Provide the [x, y] coordinate of the cell's center where the given text is located.  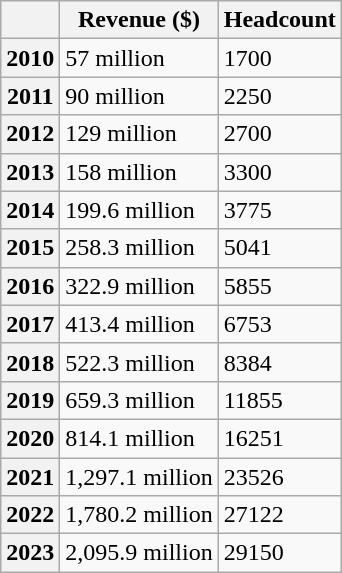
5041 [280, 248]
659.3 million [139, 400]
2013 [30, 172]
23526 [280, 477]
2022 [30, 515]
2014 [30, 210]
258.3 million [139, 248]
322.9 million [139, 286]
2700 [280, 134]
2023 [30, 553]
2,095.9 million [139, 553]
413.4 million [139, 324]
2021 [30, 477]
2020 [30, 438]
2019 [30, 400]
8384 [280, 362]
16251 [280, 438]
Revenue ($) [139, 20]
6753 [280, 324]
2018 [30, 362]
5855 [280, 286]
2250 [280, 96]
2016 [30, 286]
90 million [139, 96]
Headcount [280, 20]
1700 [280, 58]
814.1 million [139, 438]
2010 [30, 58]
57 million [139, 58]
1,780.2 million [139, 515]
129 million [139, 134]
2017 [30, 324]
11855 [280, 400]
2012 [30, 134]
27122 [280, 515]
3775 [280, 210]
199.6 million [139, 210]
158 million [139, 172]
2015 [30, 248]
1,297.1 million [139, 477]
522.3 million [139, 362]
3300 [280, 172]
29150 [280, 553]
2011 [30, 96]
